Detect which cell encompasses the target text, then output its [X, Y] center coordinate. 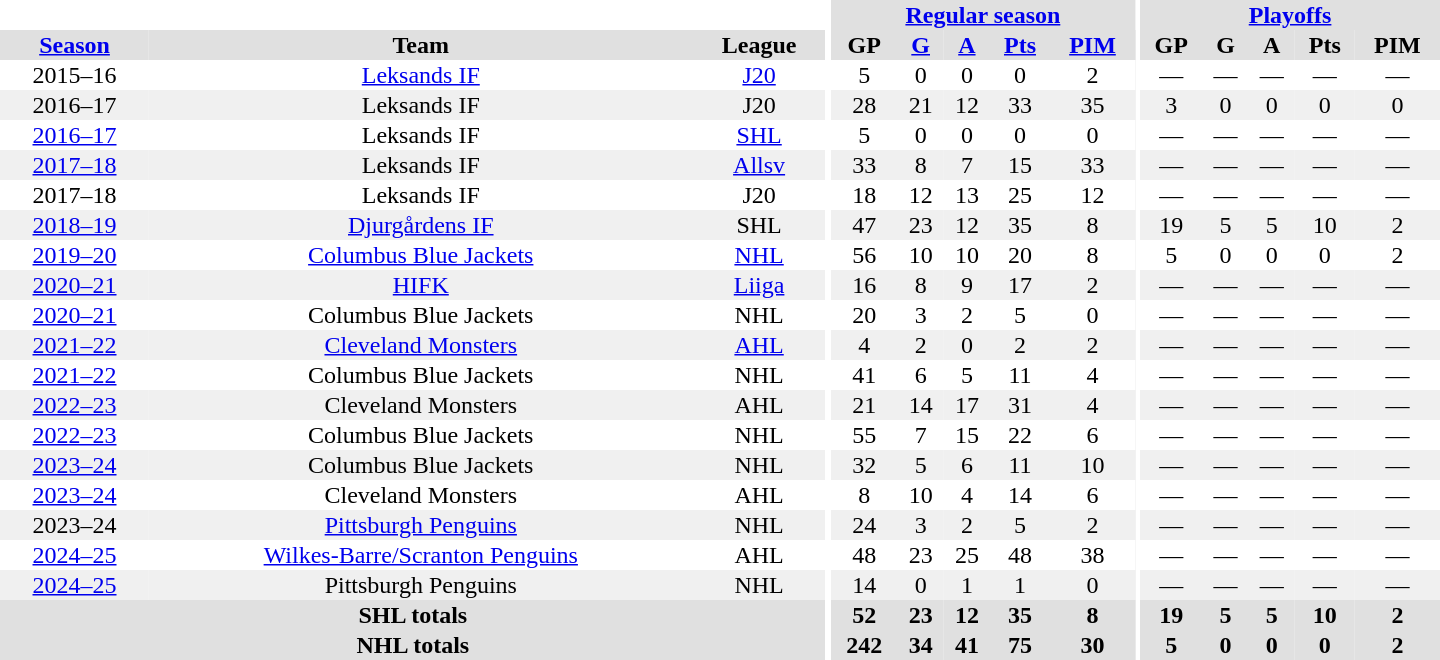
16 [864, 285]
Wilkes-Barre/Scranton Penguins [421, 555]
52 [864, 615]
Playoffs [1290, 15]
28 [864, 105]
13 [967, 195]
Liiga [760, 285]
2015–16 [74, 75]
Djurgårdens IF [421, 225]
24 [864, 525]
2018–19 [74, 225]
SHL totals [413, 615]
75 [1020, 645]
30 [1092, 645]
32 [864, 465]
Regular season [983, 15]
38 [1092, 555]
22 [1020, 435]
Team [421, 45]
55 [864, 435]
NHL totals [413, 645]
Allsv [760, 165]
HIFK [421, 285]
Season [74, 45]
34 [921, 645]
242 [864, 645]
31 [1020, 405]
18 [864, 195]
47 [864, 225]
League [760, 45]
56 [864, 255]
2019–20 [74, 255]
9 [967, 285]
